Search for the cell housing the specified text and yield its [X, Y] center coordinate. 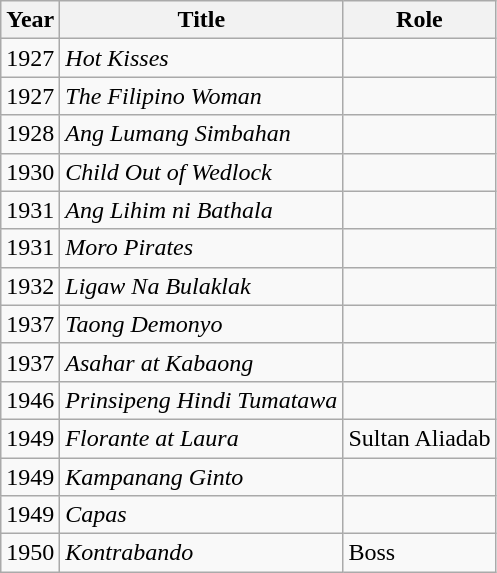
Ang Lumang Simbahan [202, 134]
Prinsipeng Hindi Tumatawa [202, 400]
Hot Kisses [202, 58]
1932 [30, 286]
Florante at Laura [202, 438]
Title [202, 20]
Sultan Aliadab [420, 438]
Ligaw Na Bulaklak [202, 286]
1950 [30, 553]
Child Out of Wedlock [202, 172]
Asahar at Kabaong [202, 362]
Boss [420, 553]
Year [30, 20]
Kampanang Ginto [202, 477]
1930 [30, 172]
Capas [202, 515]
1928 [30, 134]
Moro Pirates [202, 248]
1946 [30, 400]
Kontrabando [202, 553]
The Filipino Woman [202, 96]
Role [420, 20]
Ang Lihim ni Bathala [202, 210]
Taong Demonyo [202, 324]
